Return the [X, Y] coordinate for the center point of the cell that contains the specified text.  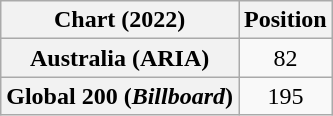
82 [285, 58]
195 [285, 96]
Australia (ARIA) [120, 58]
Chart (2022) [120, 20]
Position [285, 20]
Global 200 (Billboard) [120, 96]
